Capture the cell that displays the provided text and extract its (X, Y) central coordinate. 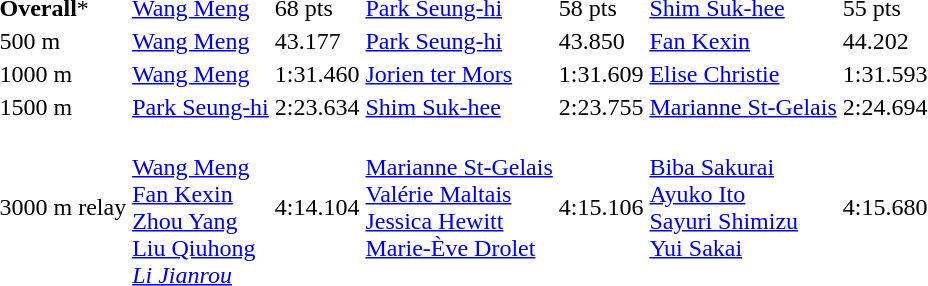
2:23.634 (317, 107)
Elise Christie (743, 74)
1:31.460 (317, 74)
Jorien ter Mors (459, 74)
Fan Kexin (743, 41)
43.850 (601, 41)
1:31.609 (601, 74)
Marianne St-Gelais (743, 107)
43.177 (317, 41)
Shim Suk-hee (459, 107)
2:23.755 (601, 107)
